Return (X, Y) of the center of cell containing provided text 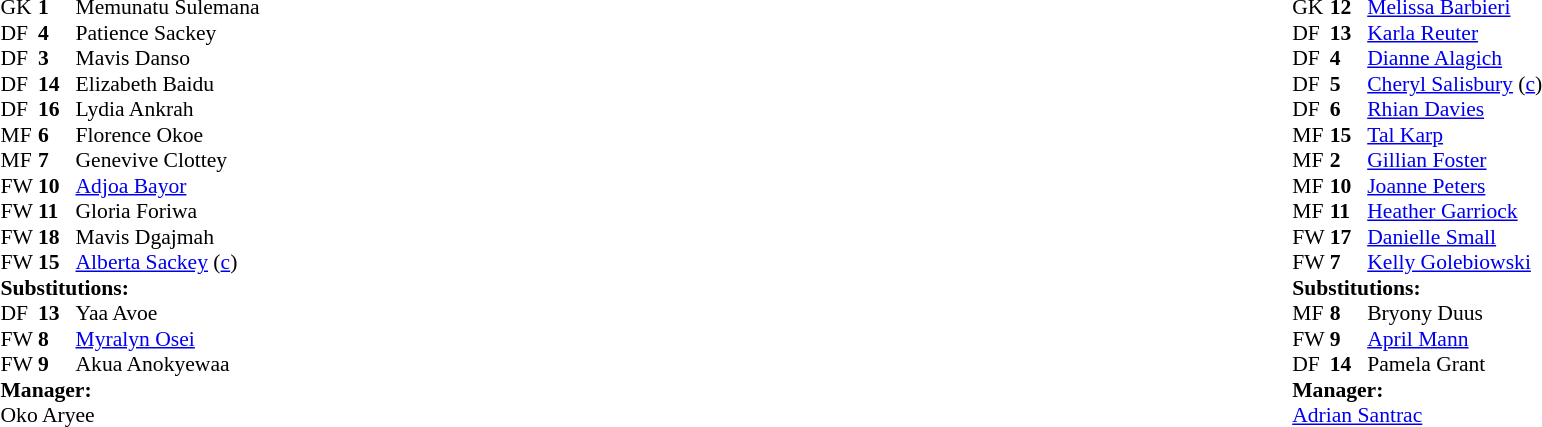
Bryony Duus (1454, 313)
Alberta Sackey (c) (168, 263)
April Mann (1454, 339)
3 (57, 59)
16 (57, 109)
Adjoa Bayor (168, 186)
Karla Reuter (1454, 33)
18 (57, 237)
Tal Karp (1454, 135)
Myralyn Osei (168, 339)
Joanne Peters (1454, 186)
Lydia Ankrah (168, 109)
Elizabeth Baidu (168, 84)
Pamela Grant (1454, 365)
Yaa Avoe (168, 313)
Mavis Danso (168, 59)
Rhian Davies (1454, 109)
Genevive Clottey (168, 161)
17 (1349, 237)
Kelly Golebiowski (1454, 263)
Danielle Small (1454, 237)
Gloria Foriwa (168, 211)
Akua Anokyewaa (168, 365)
Mavis Dgajmah (168, 237)
Patience Sackey (168, 33)
Florence Okoe (168, 135)
Gillian Foster (1454, 161)
2 (1349, 161)
Cheryl Salisbury (c) (1454, 84)
Dianne Alagich (1454, 59)
5 (1349, 84)
Heather Garriock (1454, 211)
